Detect which cell encompasses the target text, then output its [x, y] center coordinate. 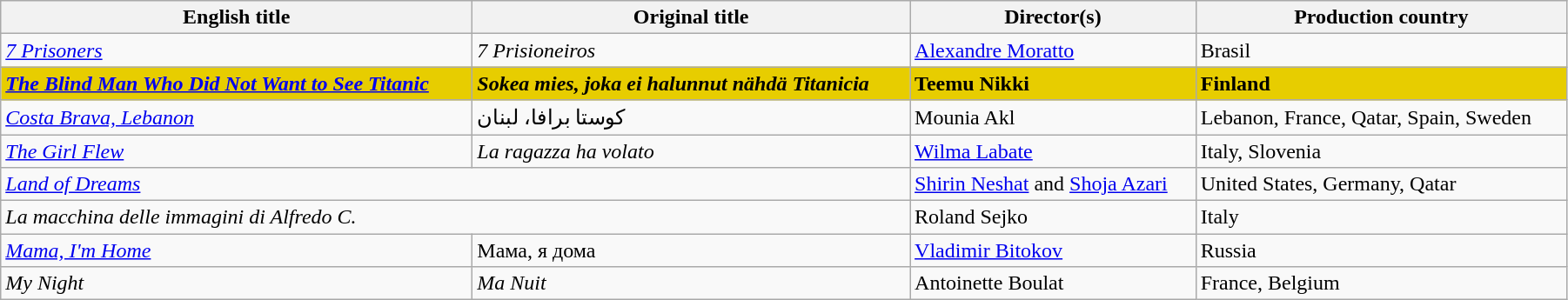
Мама, я дома [691, 250]
Mama, I'm Home [237, 250]
France, Belgium [1381, 283]
Alexandre Moratto [1053, 50]
La macchina delle immagini di Alfredo C. [456, 217]
7 Prisoners [237, 50]
Sokea mies, joka ei halunnut nähdä Titanicia [691, 83]
Ma Nuit [691, 283]
Italy [1381, 217]
Original title [691, 17]
La ragazza ha volato [691, 150]
Land of Dreams [456, 184]
7 Prisioneiros [691, 50]
The Girl Flew [237, 150]
Director(s) [1053, 17]
كوستا برافا، لبنان [691, 117]
Italy, Slovenia [1381, 150]
Antoinette Boulat [1053, 283]
Finland [1381, 83]
Brasil [1381, 50]
Costa Brava, Lebanon [237, 117]
English title [237, 17]
United States, Germany, Qatar [1381, 184]
Mounia Akl [1053, 117]
Lebanon, France, Qatar, Spain, Sweden [1381, 117]
My Night [237, 283]
Shirin Neshat and Shoja Azari [1053, 184]
The Blind Man Who Did Not Want to See Titanic [237, 83]
Wilma Labate [1053, 150]
Roland Sejko [1053, 217]
Teemu Nikki [1053, 83]
Production country [1381, 17]
Vladimir Bitokov [1053, 250]
Russia [1381, 250]
